Scan for the cell matching the given text and deliver its (X, Y) coordinate at center. 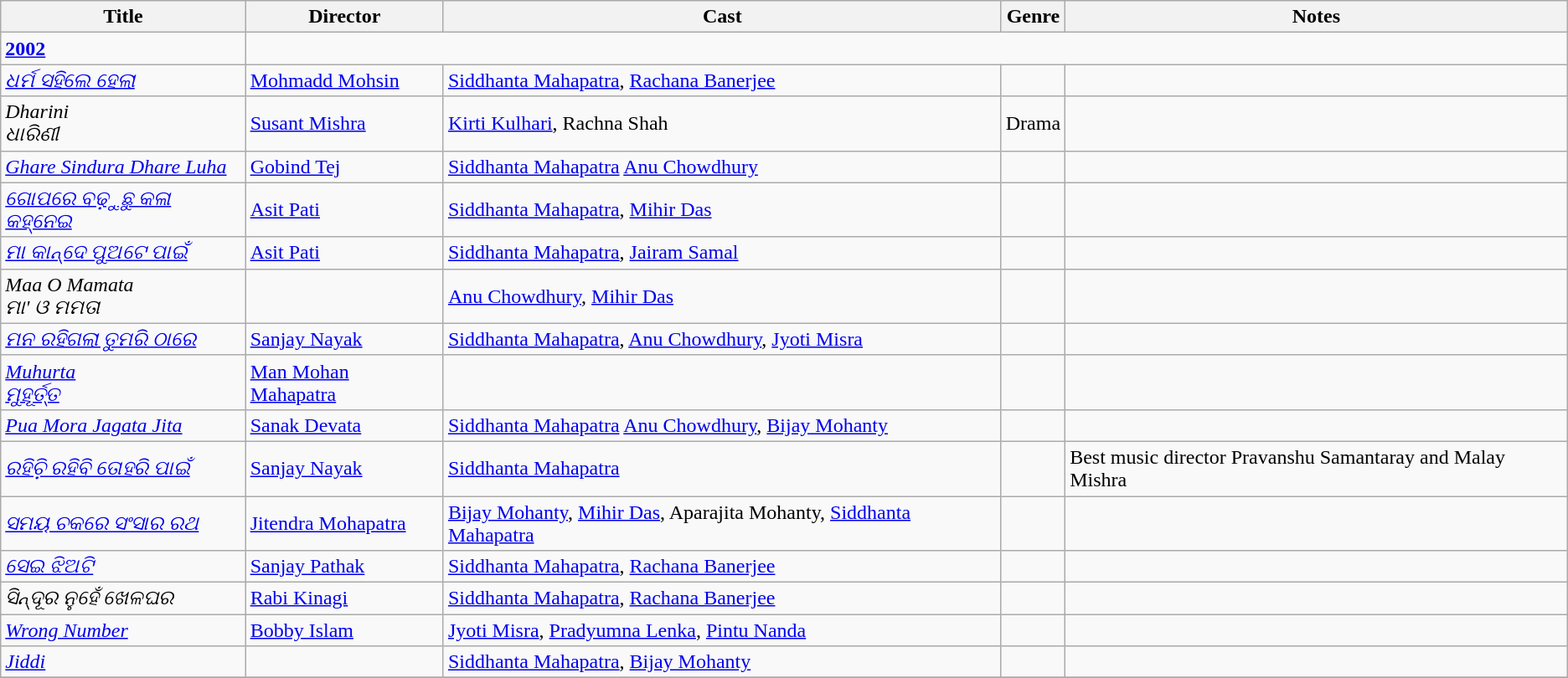
Siddhanta Mahapatra, Anu Chowdhury, Jyoti Misra (722, 339)
Dhariniଧାରିଣୀ (123, 124)
Best music director Pravanshu Samantaray and Malay Mishra (1317, 469)
ସେଇ ଝିଅଟି (123, 567)
Sanjay Pathak (344, 567)
Pua Mora Jagata Jita (123, 425)
Siddhanta Mahapatra, Bijay Mohanty (722, 662)
Genre (1033, 17)
Susant Mishra (344, 124)
Cast (722, 17)
Ghare Sindura Dhare Luha (123, 167)
Siddhanta Mahapatra (722, 469)
ରହିଚ଼ି ରହିବି ତୋହରି ପାଇଁ (123, 469)
Drama (1033, 124)
Man Mohan Mahapatra (344, 382)
ଗୋପରେ ବଢ଼ୁଛୁ କଳା କହ୍ନେଇ (123, 209)
Bijay Mohanty, Mihir Das, Aparajita Mohanty, Siddhanta Mahapatra (722, 522)
Sanak Devata (344, 425)
Notes (1317, 17)
Maa O Mamataମା' ଓ ମମତା (123, 296)
ମା କାନ୍ଦେ ପୁଅଟେ ପାଇଁ (123, 253)
Siddhanta Mahapatra, Jairam Samal (722, 253)
Kirti Kulhari, Rachna Shah (722, 124)
ଧର୍ମ ସହିଲେ ହେଲା (123, 80)
Wrong Number (123, 630)
Siddhanta Mahapatra Anu Chowdhury, Bijay Mohanty (722, 425)
Bobby Islam (344, 630)
Mohmadd Mohsin (344, 80)
Title (123, 17)
Siddhanta Mahapatra Anu Chowdhury (722, 167)
Muhurtaମୁହୂର୍ତ୍ତ (123, 382)
Jyoti Misra, Pradyumna Lenka, Pintu Nanda (722, 630)
ସମୟ ଚକରେ ସଂସାର ରଥ (123, 522)
Jiddi (123, 662)
Director (344, 17)
2002 (123, 49)
ମନ ରହିଗଲା ତୁମରି ଠାରେ (123, 339)
Jitendra Mohapatra (344, 522)
ସିନ୍ଦୂର ନୁହେଁ ଖେଳଘର (123, 598)
Rabi Kinagi (344, 598)
Anu Chowdhury, Mihir Das (722, 296)
Gobind Tej (344, 167)
Siddhanta Mahapatra, Mihir Das (722, 209)
